Find where the given text appears and provide that cell's center as (X, Y) coordinate. 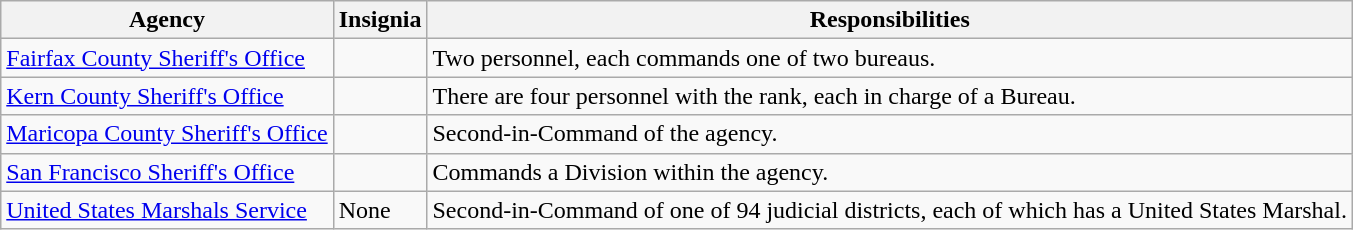
Maricopa County Sheriff's Office (167, 134)
Second-in-Command of the agency. (890, 134)
Commands a Division within the agency. (890, 172)
Two personnel, each commands one of two bureaus. (890, 58)
Second-in-Command of one of 94 judicial districts, each of which has a United States Marshal. (890, 210)
Agency (167, 20)
There are four personnel with the rank, each in charge of a Bureau. (890, 96)
Responsibilities (890, 20)
San Francisco Sheriff's Office (167, 172)
Fairfax County Sheriff's Office (167, 58)
Kern County Sheriff's Office (167, 96)
United States Marshals Service (167, 210)
Insignia (380, 20)
None (380, 210)
